Output the [x, y] coordinate of the center of the cell containing the given text.  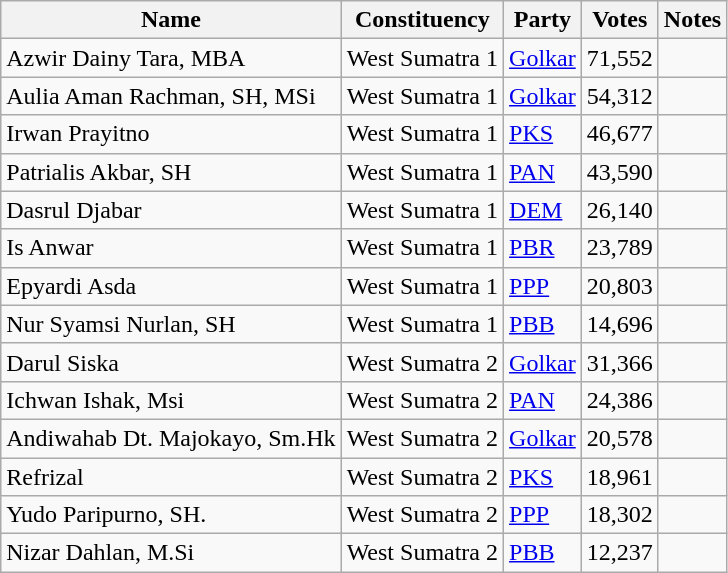
Constituency [422, 20]
46,677 [620, 134]
Nur Syamsi Nurlan, SH [171, 324]
31,366 [620, 362]
Azwir Dainy Tara, MBA [171, 58]
Epyardi Asda [171, 286]
26,140 [620, 210]
54,312 [620, 96]
Dasrul Djabar [171, 210]
20,578 [620, 438]
PBR [543, 248]
Party [543, 20]
Is Anwar [171, 248]
Aulia Aman Rachman, SH, MSi [171, 96]
Yudo Paripurno, SH. [171, 515]
Refrizal [171, 477]
18,961 [620, 477]
Nizar Dahlan, M.Si [171, 553]
20,803 [620, 286]
23,789 [620, 248]
Votes [620, 20]
Name [171, 20]
Irwan Prayitno [171, 134]
71,552 [620, 58]
DEM [543, 210]
43,590 [620, 172]
Notes [692, 20]
Patrialis Akbar, SH [171, 172]
18,302 [620, 515]
24,386 [620, 400]
Ichwan Ishak, Msi [171, 400]
Andiwahab Dt. Majokayo, Sm.Hk [171, 438]
12,237 [620, 553]
Darul Siska [171, 362]
14,696 [620, 324]
